Output the [x, y] coordinate of the center of the cell containing the given text.  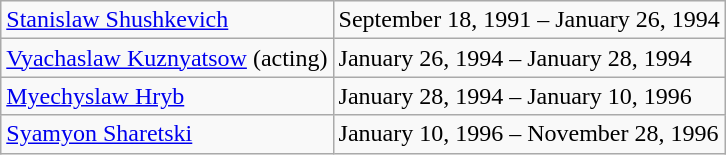
January 10, 1996 – November 28, 1996 [529, 134]
January 28, 1994 – January 10, 1996 [529, 96]
Syamyon Sharetski [167, 134]
January 26, 1994 – January 28, 1994 [529, 58]
Stanislaw Shushkevich [167, 20]
Myechyslaw Hryb [167, 96]
Vyachaslaw Kuznyatsow (acting) [167, 58]
September 18, 1991 – January 26, 1994 [529, 20]
